Pinpoint the cell where the given text exists, returning its [X, Y] midpoint coordinate. 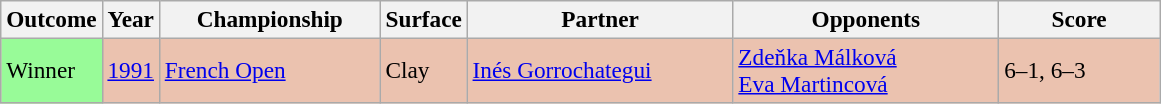
Outcome [52, 19]
Zdeňka Málková Eva Martincová [866, 70]
Opponents [866, 19]
Championship [270, 19]
6–1, 6–3 [1080, 70]
Clay [424, 70]
Inés Gorrochategui [600, 70]
Surface [424, 19]
Partner [600, 19]
Score [1080, 19]
Year [130, 19]
Winner [52, 70]
French Open [270, 70]
1991 [130, 70]
